Find where the given text appears and provide that cell's center as [X, Y] coordinate. 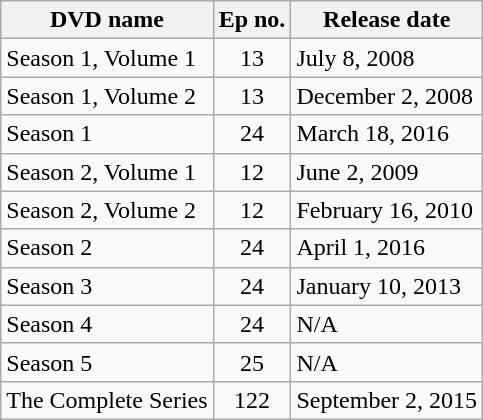
Season 2, Volume 1 [107, 172]
Season 1, Volume 1 [107, 58]
September 2, 2015 [387, 400]
Season 2 [107, 248]
The Complete Series [107, 400]
Release date [387, 20]
February 16, 2010 [387, 210]
Season 1 [107, 134]
Season 5 [107, 362]
Ep no. [252, 20]
Season 3 [107, 286]
Season 2, Volume 2 [107, 210]
July 8, 2008 [387, 58]
122 [252, 400]
March 18, 2016 [387, 134]
December 2, 2008 [387, 96]
25 [252, 362]
Season 1, Volume 2 [107, 96]
January 10, 2013 [387, 286]
DVD name [107, 20]
April 1, 2016 [387, 248]
June 2, 2009 [387, 172]
Season 4 [107, 324]
